Pinpoint the cell where the given text exists, returning its [X, Y] midpoint coordinate. 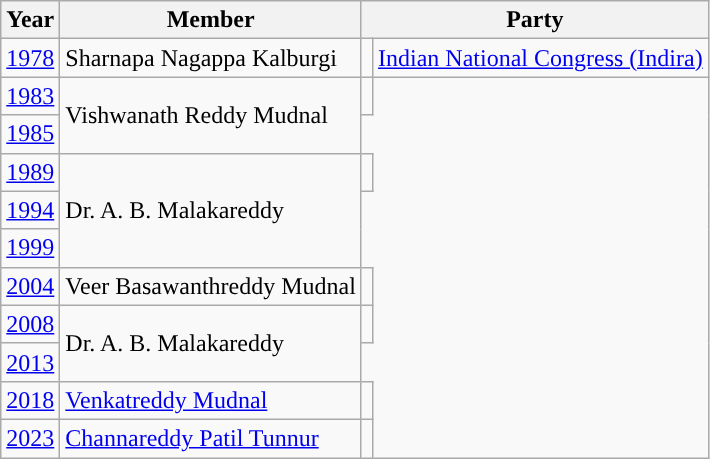
1983 [30, 96]
Venkatreddy Mudnal [211, 400]
Party [534, 20]
Sharnapa Nagappa Kalburgi [211, 58]
1999 [30, 248]
2008 [30, 324]
Channareddy Patil Tunnur [211, 438]
2013 [30, 362]
Vishwanath Reddy Mudnal [211, 115]
2018 [30, 400]
1994 [30, 210]
1985 [30, 134]
Indian National Congress (Indira) [541, 58]
Member [211, 20]
1978 [30, 58]
1989 [30, 172]
Veer Basawanthreddy Mudnal [211, 286]
Year [30, 20]
2004 [30, 286]
2023 [30, 438]
